Search for the cell housing the specified text and yield its [X, Y] center coordinate. 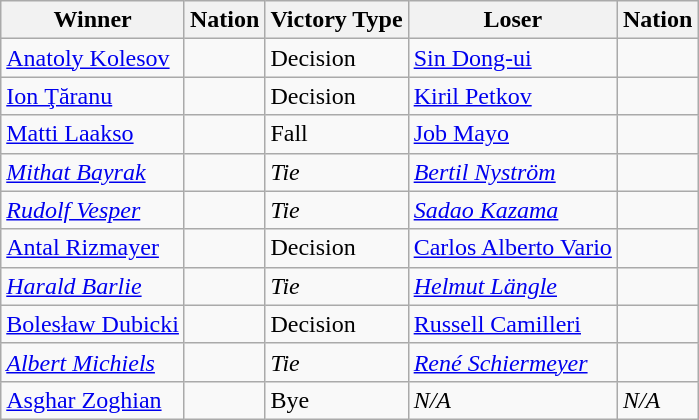
Bolesław Dubicki [93, 324]
Rudolf Vesper [93, 210]
René Schiermeyer [512, 362]
Sadao Kazama [512, 210]
Sin Dong-ui [512, 58]
Bye [336, 400]
Winner [93, 20]
Victory Type [336, 20]
Albert Michiels [93, 362]
Asghar Zoghian [93, 400]
Job Mayo [512, 134]
Loser [512, 20]
Fall [336, 134]
Matti Laakso [93, 134]
Ion Ţăranu [93, 96]
Kiril Petkov [512, 96]
Anatoly Kolesov [93, 58]
Antal Rizmayer [93, 248]
Russell Camilleri [512, 324]
Bertil Nyström [512, 172]
Carlos Alberto Vario [512, 248]
Helmut Längle [512, 286]
Harald Barlie [93, 286]
Mithat Bayrak [93, 172]
